Extract the (x, y) coordinate from the center of the cell holding the provided text.  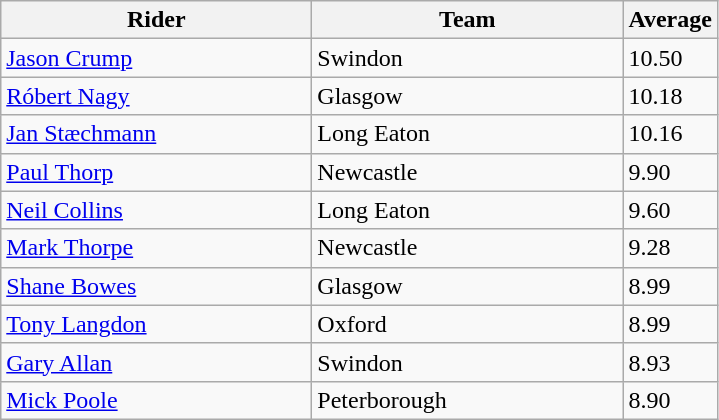
Shane Bowes (156, 286)
Jason Crump (156, 58)
8.93 (670, 362)
9.28 (670, 248)
Róbert Nagy (156, 96)
8.90 (670, 400)
Jan Stæchmann (156, 134)
10.50 (670, 58)
Peterborough (468, 400)
10.16 (670, 134)
Gary Allan (156, 362)
Paul Thorp (156, 172)
Oxford (468, 324)
9.90 (670, 172)
Team (468, 20)
Rider (156, 20)
Mick Poole (156, 400)
10.18 (670, 96)
Mark Thorpe (156, 248)
Average (670, 20)
Tony Langdon (156, 324)
9.60 (670, 210)
Neil Collins (156, 210)
